From the cell containing the given text, extract its center point as [x, y] coordinate. 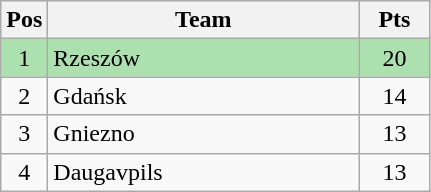
1 [24, 58]
Gniezno [204, 134]
Pts [394, 20]
20 [394, 58]
Team [204, 20]
2 [24, 96]
Daugavpils [204, 172]
3 [24, 134]
14 [394, 96]
Pos [24, 20]
Rzeszów [204, 58]
4 [24, 172]
Gdańsk [204, 96]
